Return the [x, y] coordinate for the center point of the cell that contains the specified text.  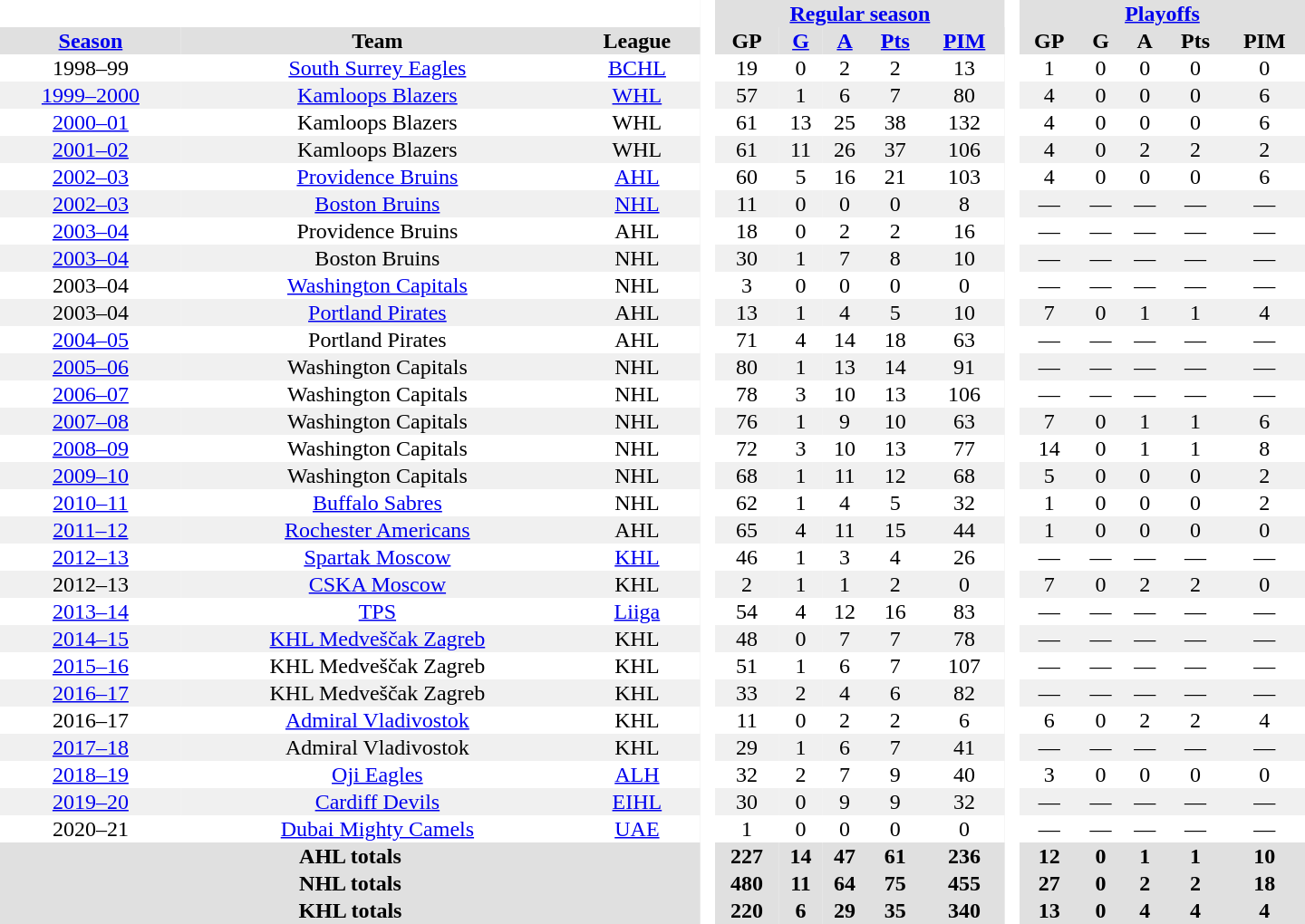
47 [845, 856]
76 [747, 421]
Oji Eagles [377, 775]
2007–08 [91, 421]
35 [895, 910]
48 [747, 639]
340 [964, 910]
60 [747, 177]
CSKA Moscow [377, 584]
2013–14 [91, 611]
37 [895, 149]
AHL totals [350, 856]
2008–09 [91, 448]
2006–07 [91, 394]
Team [377, 41]
Dubai Mighty Camels [377, 829]
46 [747, 557]
91 [964, 367]
54 [747, 611]
83 [964, 611]
40 [964, 775]
64 [845, 883]
2009–10 [91, 476]
2005–06 [91, 367]
33 [747, 693]
BCHL [637, 68]
72 [747, 448]
1999–2000 [91, 95]
236 [964, 856]
480 [747, 883]
2019–20 [91, 802]
Buffalo Sabres [377, 503]
82 [964, 693]
EIHL [637, 802]
71 [747, 340]
227 [747, 856]
77 [964, 448]
38 [895, 122]
107 [964, 666]
455 [964, 883]
21 [895, 177]
132 [964, 122]
62 [747, 503]
27 [1049, 883]
1998–99 [91, 68]
57 [747, 95]
South Surrey Eagles [377, 68]
41 [964, 747]
Liiga [637, 611]
2004–05 [91, 340]
19 [747, 68]
2018–19 [91, 775]
2010–11 [91, 503]
League [637, 41]
Spartak Moscow [377, 557]
2014–15 [91, 639]
25 [845, 122]
Cardiff Devils [377, 802]
2020–21 [91, 829]
Rochester Americans [377, 530]
2001–02 [91, 149]
ALH [637, 775]
2015–16 [91, 666]
51 [747, 666]
75 [895, 883]
103 [964, 177]
Season [91, 41]
2011–12 [91, 530]
TPS [377, 611]
2000–01 [91, 122]
15 [895, 530]
UAE [637, 829]
44 [964, 530]
65 [747, 530]
Regular season [860, 14]
Playoffs [1162, 14]
NHL totals [350, 883]
220 [747, 910]
2017–18 [91, 747]
KHL totals [350, 910]
